Detect which cell encompasses the target text, then output its [X, Y] center coordinate. 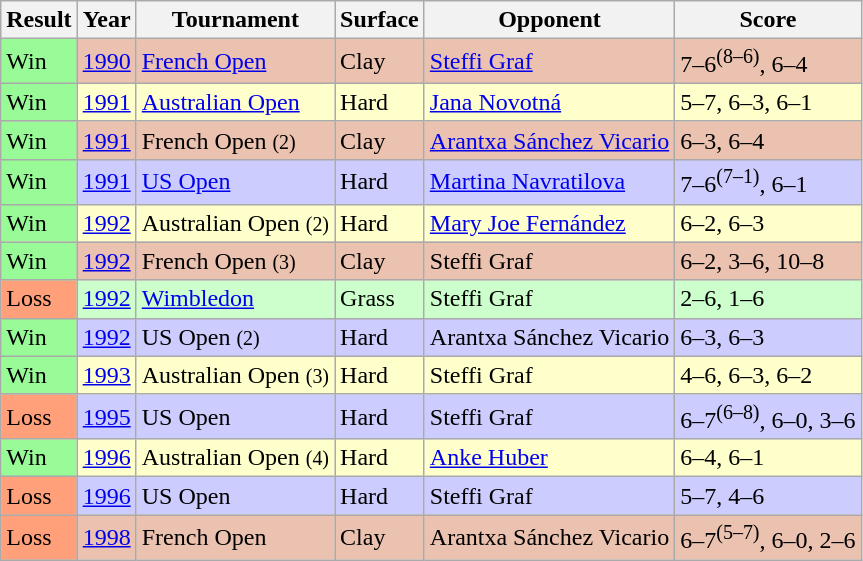
6–2, 6–3 [768, 223]
7–6(7–1), 6–1 [768, 182]
6–3, 6–3 [768, 337]
Anke Huber [549, 458]
Australian Open [235, 102]
US Open (2) [235, 337]
7–6(8–6), 6–4 [768, 62]
Tournament [235, 20]
Surface [380, 20]
1990 [106, 62]
6–4, 6–1 [768, 458]
5–7, 4–6 [768, 496]
French Open (3) [235, 261]
4–6, 6–3, 6–2 [768, 375]
Grass [380, 299]
Mary Joe Fernández [549, 223]
Australian Open (4) [235, 458]
1998 [106, 538]
Result [39, 20]
Score [768, 20]
5–7, 6–3, 6–1 [768, 102]
6–7(6–8), 6–0, 3–6 [768, 416]
Australian Open (2) [235, 223]
Wimbledon [235, 299]
6–2, 3–6, 10–8 [768, 261]
Opponent [549, 20]
1995 [106, 416]
Jana Novotná [549, 102]
2–6, 1–6 [768, 299]
1993 [106, 375]
Australian Open (3) [235, 375]
Martina Navratilova [549, 182]
6–3, 6–4 [768, 140]
Year [106, 20]
6–7(5–7), 6–0, 2–6 [768, 538]
French Open (2) [235, 140]
